Detect which cell encompasses the target text, then output its [x, y] center coordinate. 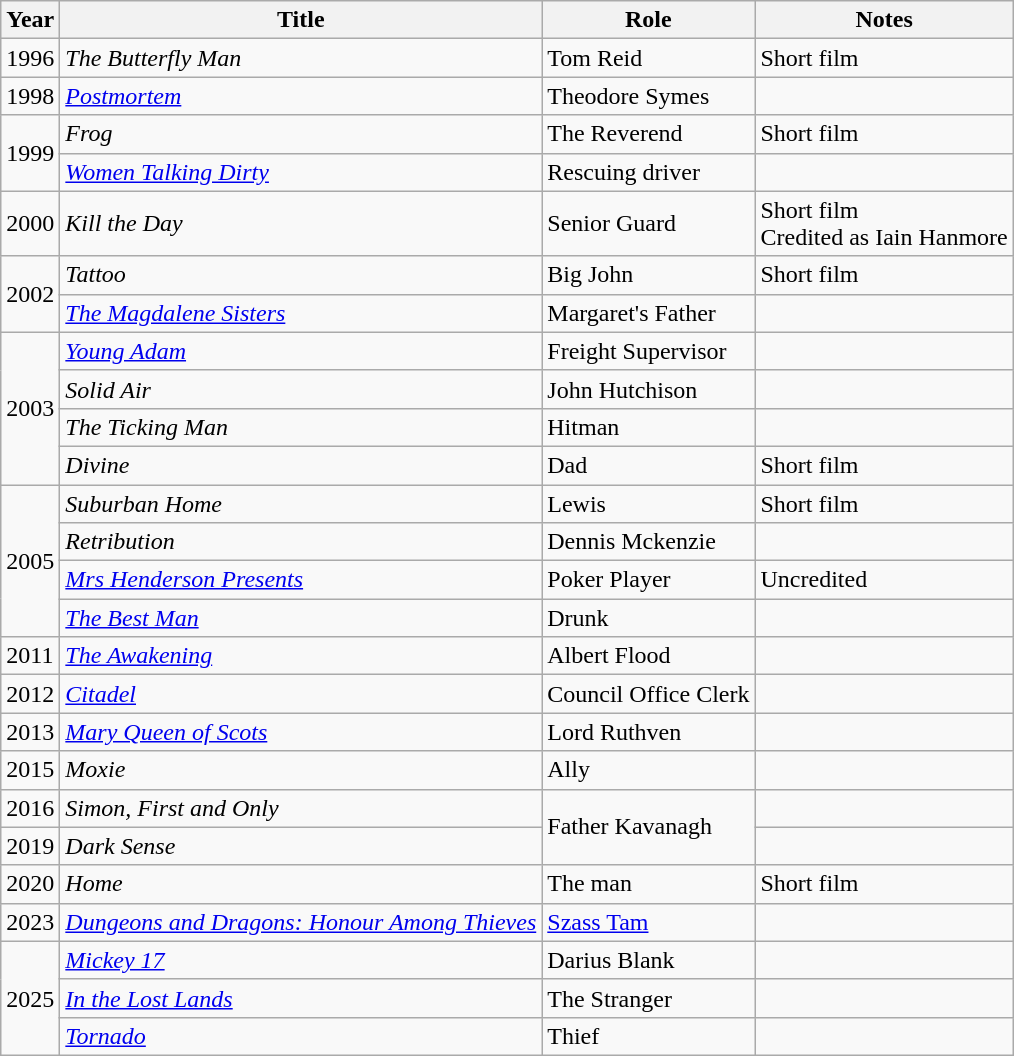
Title [301, 20]
Divine [301, 465]
Simon, First and Only [301, 808]
Ally [648, 770]
The Awakening [301, 656]
Mrs Henderson Presents [301, 580]
Lewis [648, 503]
Drunk [648, 618]
The Ticking Man [301, 427]
The man [648, 884]
Dungeons and Dragons: Honour Among Thieves [301, 922]
In the Lost Lands [301, 998]
2002 [30, 294]
Uncredited [884, 580]
Short filmCredited as Iain Hanmore [884, 224]
John Hutchison [648, 389]
Moxie [301, 770]
Szass Tam [648, 922]
1996 [30, 58]
Darius Blank [648, 960]
2011 [30, 656]
Tornado [301, 1036]
Tom Reid [648, 58]
Mickey 17 [301, 960]
The Magdalene Sisters [301, 313]
Kill the Day [301, 224]
2005 [30, 560]
2016 [30, 808]
2003 [30, 408]
Tattoo [301, 275]
Solid Air [301, 389]
Role [648, 20]
2015 [30, 770]
Retribution [301, 542]
Albert Flood [648, 656]
Notes [884, 20]
2020 [30, 884]
Citadel [301, 694]
Margaret's Father [648, 313]
Council Office Clerk [648, 694]
Big John [648, 275]
Young Adam [301, 351]
Rescuing driver [648, 172]
The Stranger [648, 998]
2023 [30, 922]
Thief [648, 1036]
Dark Sense [301, 846]
2000 [30, 224]
The Butterfly Man [301, 58]
Suburban Home [301, 503]
Postmortem [301, 96]
1998 [30, 96]
Poker Player [648, 580]
The Reverend [648, 134]
The Best Man [301, 618]
2025 [30, 998]
Mary Queen of Scots [301, 732]
Home [301, 884]
Hitman [648, 427]
2013 [30, 732]
Women Talking Dirty [301, 172]
Frog [301, 134]
Lord Ruthven [648, 732]
Year [30, 20]
Father Kavanagh [648, 827]
Theodore Symes [648, 96]
Senior Guard [648, 224]
Dad [648, 465]
1999 [30, 153]
2019 [30, 846]
Dennis Mckenzie [648, 542]
Freight Supervisor [648, 351]
2012 [30, 694]
